Search for the cell housing the specified text and yield its [X, Y] center coordinate. 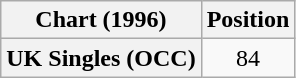
Position [248, 20]
84 [248, 58]
Chart (1996) [101, 20]
UK Singles (OCC) [101, 58]
